Find where the given text appears and provide that cell's center as [X, Y] coordinate. 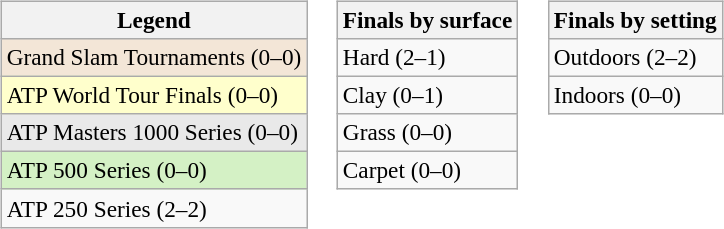
Indoors (0–0) [635, 95]
Grand Slam Tournaments (0–0) [154, 57]
Finals by setting [635, 20]
ATP Masters 1000 Series (0–0) [154, 133]
ATP 500 Series (0–0) [154, 171]
Carpet (0–0) [427, 171]
Grass (0–0) [427, 133]
ATP World Tour Finals (0–0) [154, 95]
Finals by surface [427, 20]
ATP 250 Series (2–2) [154, 208]
Clay (0–1) [427, 95]
Outdoors (2–2) [635, 57]
Legend [154, 20]
Hard (2–1) [427, 57]
